Provide the [X, Y] coordinate of the cell's center where the given text is located.  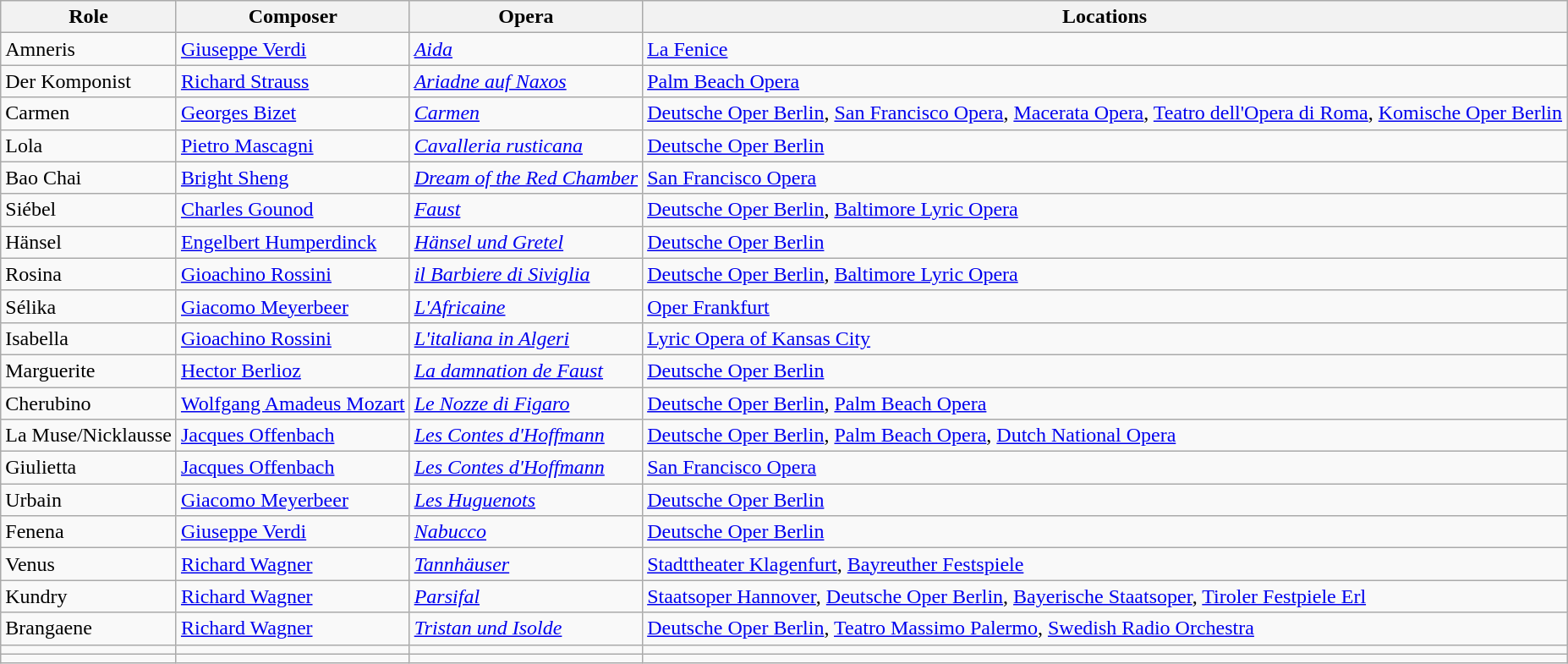
Le Nozze di Figaro [526, 403]
La Muse/Nicklausse [89, 436]
Hänsel und Gretel [526, 242]
Oper Frankfurt [1105, 306]
Siébel [89, 210]
La Fenice [1105, 49]
Dream of the Red Chamber [526, 178]
Stadttheater Klagenfurt, Bayreuther Festspiele [1105, 564]
Locations [1105, 17]
Wolfgang Amadeus Mozart [293, 403]
Pietro Mascagni [293, 145]
Composer [293, 17]
L'italiana in Algeri [526, 338]
Ariadne auf Naxos [526, 81]
Engelbert Humperdinck [293, 242]
Georges Bizet [293, 113]
Deutsche Oper Berlin, Palm Beach Opera, Dutch National Opera [1105, 436]
Isabella [89, 338]
Aida [526, 49]
Rosina [89, 274]
Venus [89, 564]
Les Huguenots [526, 500]
Deutsche Oper Berlin, San Francisco Opera, Macerata Opera, Teatro dell'Opera di Roma, Komische Oper Berlin [1105, 113]
Urbain [89, 500]
Cavalleria rusticana [526, 145]
Lola [89, 145]
Parsifal [526, 596]
Hänsel [89, 242]
Bright Sheng [293, 178]
Richard Strauss [293, 81]
Kundry [89, 596]
Faust [526, 210]
Deutsche Oper Berlin, Palm Beach Opera [1105, 403]
Staatsoper Hannover, Deutsche Oper Berlin, Bayerische Staatsoper, Tiroler Festpiele Erl [1105, 596]
Deutsche Oper Berlin, Teatro Massimo Palermo, Swedish Radio Orchestra [1105, 628]
La damnation de Faust [526, 370]
Lyric Opera of Kansas City [1105, 338]
Fenena [89, 532]
Sélika [89, 306]
L'Africaine [526, 306]
Marguerite [89, 370]
Der Komponist [89, 81]
Cherubino [89, 403]
Hector Berlioz [293, 370]
Role [89, 17]
Tannhäuser [526, 564]
il Barbiere di Siviglia [526, 274]
Brangaene [89, 628]
Palm Beach Opera [1105, 81]
Bao Chai [89, 178]
Tristan und Isolde [526, 628]
Amneris [89, 49]
Opera [526, 17]
Charles Gounod [293, 210]
Nabucco [526, 532]
Giulietta [89, 468]
